Search for the cell housing the specified text and yield its (x, y) center coordinate. 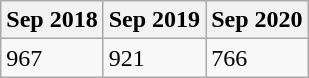
967 (52, 58)
921 (154, 58)
Sep 2020 (257, 20)
Sep 2019 (154, 20)
Sep 2018 (52, 20)
766 (257, 58)
